Return [X, Y] of the center of cell containing provided text 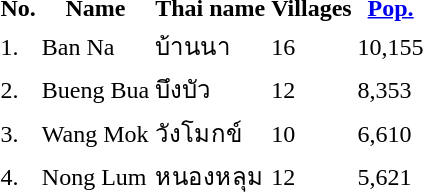
Wang Mok [95, 133]
10 [312, 133]
12 [312, 90]
วังโมกข์ [210, 133]
Ban Na [95, 46]
บึงบัว [210, 90]
บ้านนา [210, 46]
Bueng Bua [95, 90]
16 [312, 46]
